From the cell containing the given text, extract its center point as [X, Y] coordinate. 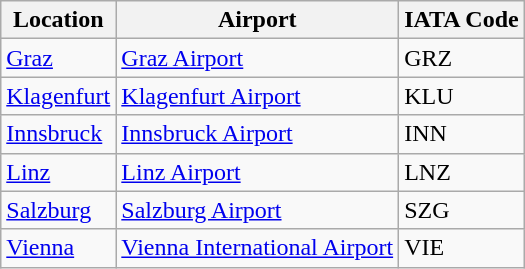
Linz Airport [258, 172]
Innsbruck Airport [258, 134]
Innsbruck [58, 134]
Vienna International Airport [258, 248]
IATA Code [462, 20]
Linz [58, 172]
Graz [58, 58]
GRZ [462, 58]
KLU [462, 96]
Vienna [58, 248]
Klagenfurt [58, 96]
Klagenfurt Airport [258, 96]
Location [58, 20]
SZG [462, 210]
VIE [462, 248]
LNZ [462, 172]
Graz Airport [258, 58]
Salzburg Airport [258, 210]
Salzburg [58, 210]
INN [462, 134]
Airport [258, 20]
